For the text-containing cell, return its midpoint in [X, Y] coordinate format. 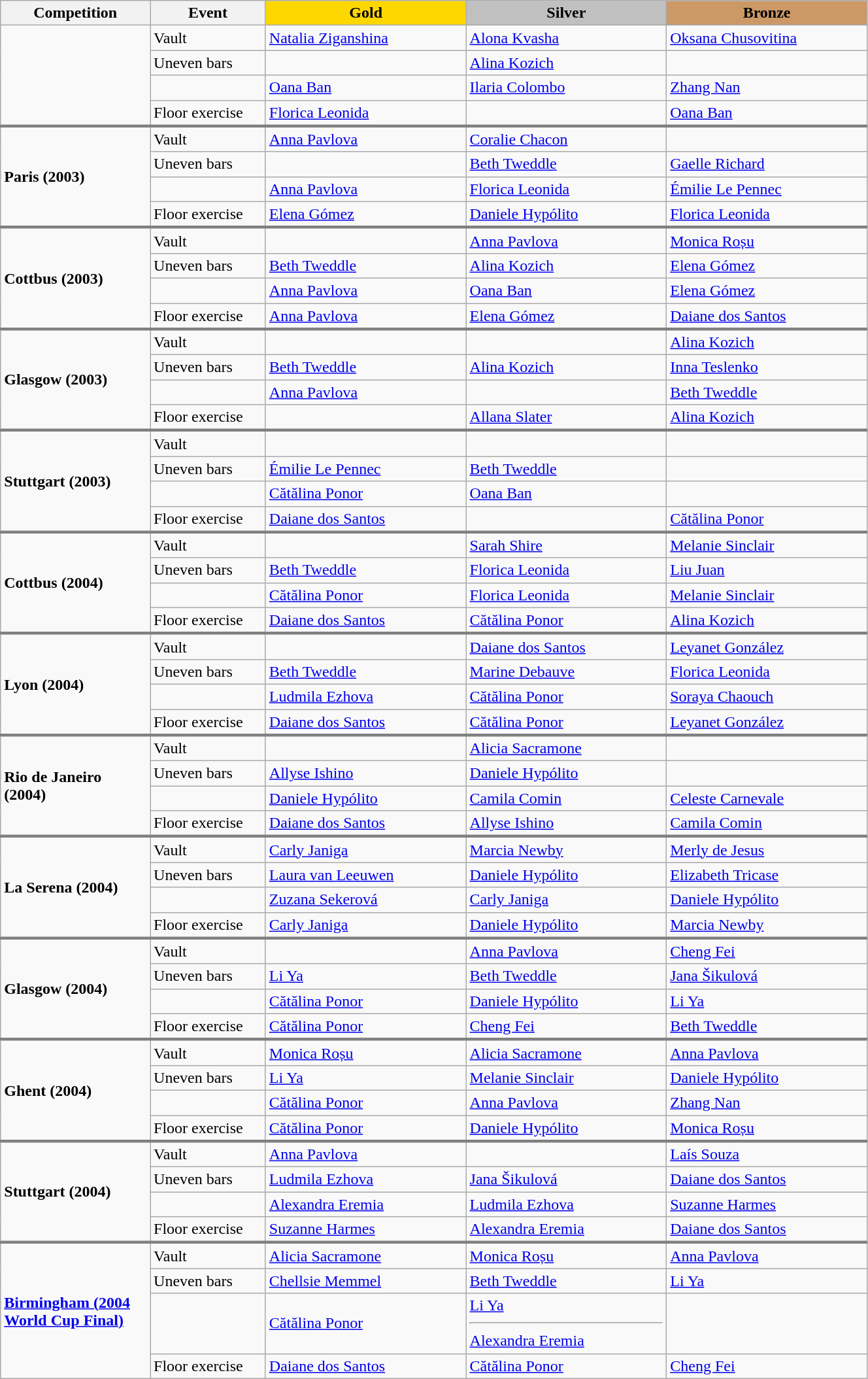
Gold [366, 13]
Glasgow (2003) [76, 379]
Laura van Leeuwen [366, 875]
Stuttgart (2004) [76, 1191]
Cottbus (2003) [76, 279]
Oksana Chusovitina [767, 38]
Bronze [767, 13]
Lyon (2004) [76, 684]
Coralie Chacon [566, 139]
Ilaria Colombo [566, 88]
Silver [566, 13]
Inna Teslenko [767, 367]
Paris (2003) [76, 177]
Birmingham (2004 World Cup Final) [76, 1310]
Allana Slater [566, 418]
Stuttgart (2003) [76, 481]
Gaelle Richard [767, 164]
Soraya Chaouch [767, 696]
Celeste Carnevale [767, 798]
Cottbus (2004) [76, 583]
Laís Souza [767, 1154]
Merly de Jesus [767, 849]
Ghent (2004) [76, 1091]
Elizabeth Tricase [767, 875]
Chellsie Memmel [366, 1281]
Competition [76, 13]
Event [208, 13]
Zuzana Sekerová [366, 900]
Alona Kvasha [566, 38]
Glasgow (2004) [76, 989]
Sarah Shire [566, 545]
Liu Juan [767, 570]
Natalia Ziganshina [366, 38]
Li Ya Alexandra Eremia [566, 1323]
La Serena (2004) [76, 887]
Rio de Janeiro (2004) [76, 786]
Marine Debauve [566, 672]
